Find where the given text appears and provide that cell's center as [X, Y] coordinate. 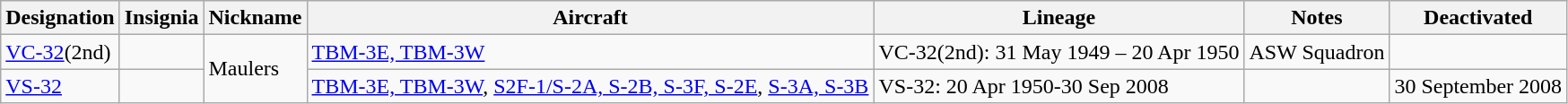
Designation [60, 18]
TBM-3E, TBM-3W, S2F-1/S-2A, S-2B, S-3F, S-2E, S-3A, S-3B [590, 86]
VS-32: 20 Apr 1950-30 Sep 2008 [1058, 86]
30 September 2008 [1478, 86]
Maulers [255, 69]
Insignia [161, 18]
Deactivated [1478, 18]
Notes [1317, 18]
VC-32(2nd): 31 May 1949 – 20 Apr 1950 [1058, 52]
Aircraft [590, 18]
ASW Squadron [1317, 52]
Lineage [1058, 18]
TBM-3E, TBM-3W [590, 52]
Nickname [255, 18]
VS-32 [60, 86]
VC-32(2nd) [60, 52]
